Scan for the cell matching the given text and deliver its [x, y] coordinate at center. 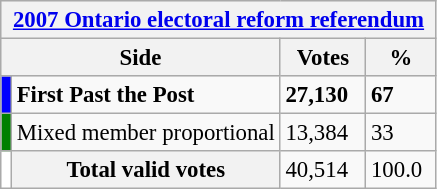
13,384 [323, 133]
33 [402, 133]
Total valid votes [146, 170]
Votes [323, 58]
2007 Ontario electoral reform referendum [219, 20]
100.0 [402, 170]
67 [402, 95]
Side [140, 58]
40,514 [323, 170]
Mixed member proportional [146, 133]
First Past the Post [146, 95]
% [402, 58]
27,130 [323, 95]
